Provide the [X, Y] coordinate of the cell's center where the given text is located.  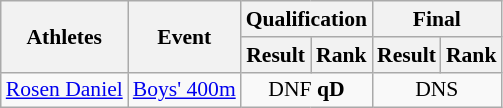
Final [436, 19]
Rosen Daniel [64, 90]
DNS [436, 90]
Event [184, 36]
Boys' 400m [184, 90]
Qualification [306, 19]
DNF qD [306, 90]
Athletes [64, 36]
